Scan for the cell matching the given text and deliver its [x, y] coordinate at center. 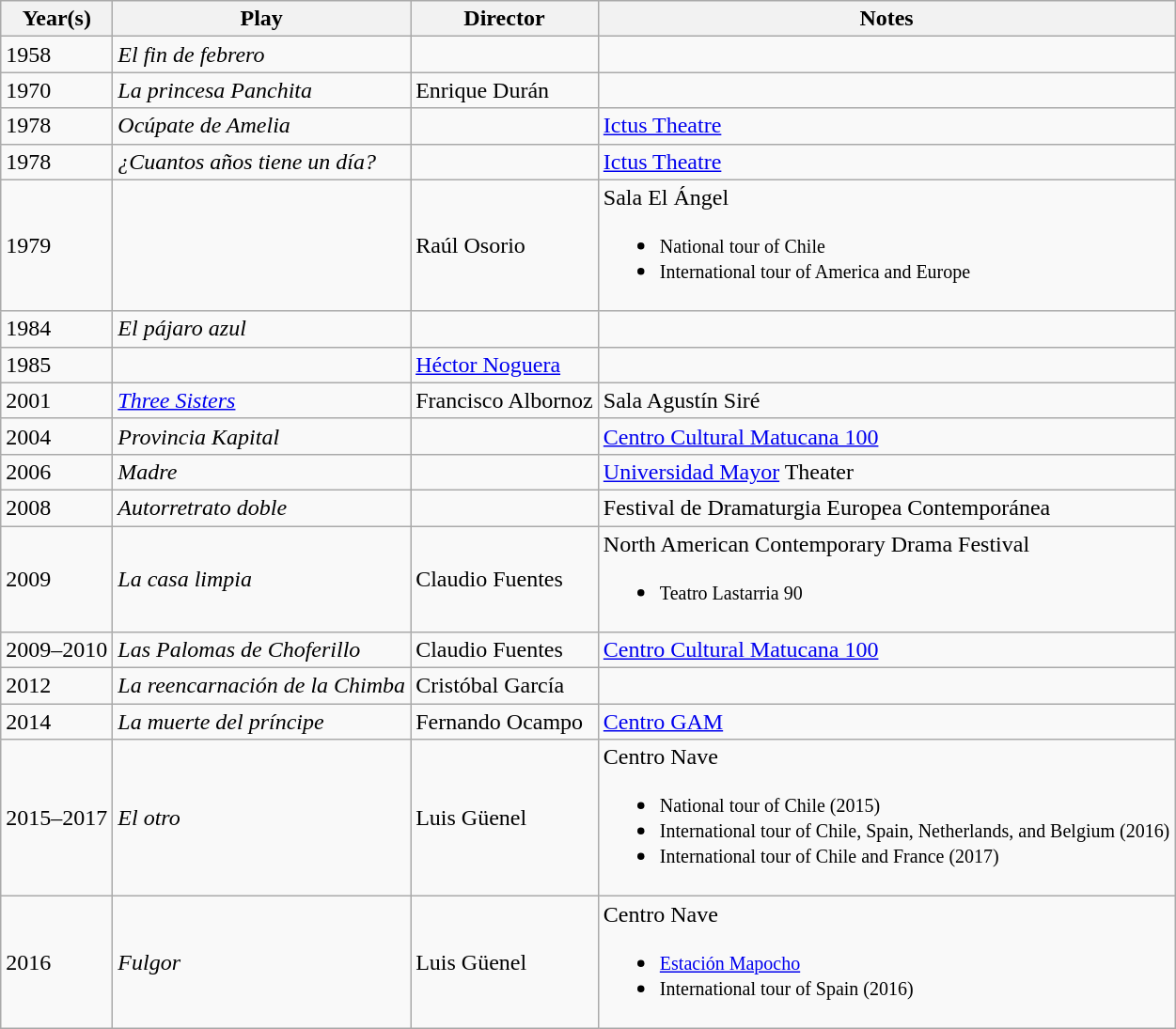
Universidad Mayor Theater [886, 472]
2008 [56, 507]
Héctor Noguera [505, 365]
Las Palomas de Choferillo [261, 650]
Raúl Osorio [505, 245]
El pájaro azul [261, 329]
2014 [56, 722]
1984 [56, 329]
Festival de Dramaturgia Europea Contemporánea [886, 507]
2004 [56, 436]
Cristóbal García [505, 686]
La casa limpia [261, 579]
El fin de febrero [261, 55]
2009–2010 [56, 650]
2012 [56, 686]
Fernando Ocampo [505, 722]
2001 [56, 400]
North American Contemporary Drama FestivalTeatro Lastarria 90 [886, 579]
Play [261, 19]
La reencarnación de la Chimba [261, 686]
Sala El ÁngelNational tour of ChileInternational tour of America and Europe [886, 245]
Fulgor [261, 962]
Centro NaveEstación MapochoInternational tour of Spain (2016) [886, 962]
Year(s) [56, 19]
Three Sisters [261, 400]
1970 [56, 90]
¿Cuantos años tiene un día? [261, 162]
2015–2017 [56, 818]
2006 [56, 472]
1985 [56, 365]
Ocúpate de Amelia [261, 126]
Francisco Albornoz [505, 400]
La princesa Panchita [261, 90]
Centro GAM [886, 722]
2016 [56, 962]
Madre [261, 472]
1979 [56, 245]
Director [505, 19]
Enrique Durán [505, 90]
2009 [56, 579]
Autorretrato doble [261, 507]
1958 [56, 55]
Notes [886, 19]
Provincia Kapital [261, 436]
Sala Agustín Siré [886, 400]
El otro [261, 818]
La muerte del príncipe [261, 722]
